Find where the given text appears and provide that cell's center as (X, Y) coordinate. 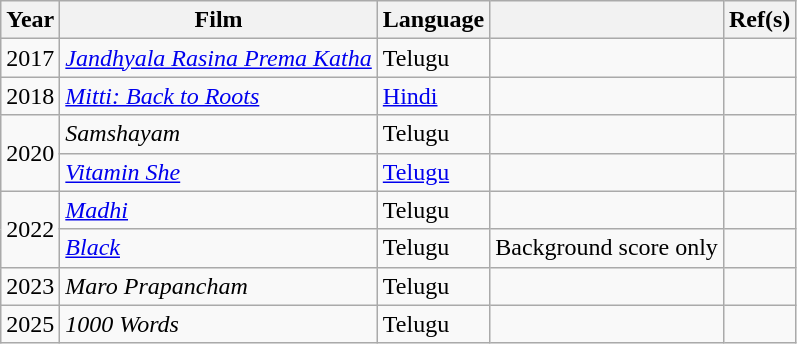
Hindi (433, 96)
Language (433, 20)
Samshayam (218, 134)
2018 (30, 96)
Background score only (607, 248)
Vitamin She (218, 172)
2025 (30, 324)
Year (30, 20)
2017 (30, 58)
Madhi (218, 210)
Ref(s) (759, 20)
Maro Prapancham (218, 286)
Jandhyala Rasina Prema Katha (218, 58)
Black (218, 248)
2023 (30, 286)
Mitti: Back to Roots (218, 96)
2022 (30, 229)
Film (218, 20)
2020 (30, 153)
1000 Words (218, 324)
